Identify which cell holds the provided text, then report its (x, y) central coordinate. 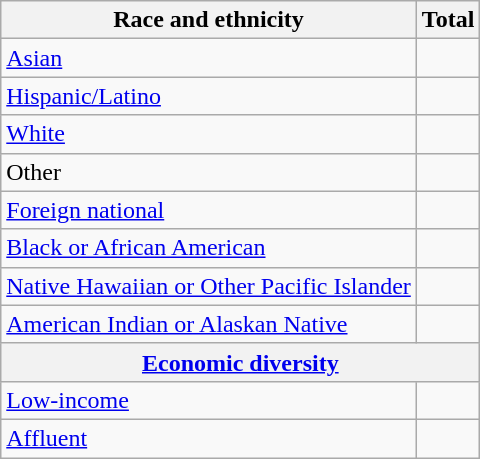
Total (448, 20)
Hispanic/Latino (209, 96)
White (209, 134)
Other (209, 172)
Foreign national (209, 210)
American Indian or Alaskan Native (209, 324)
Affluent (209, 438)
Black or African American (209, 248)
Asian (209, 58)
Native Hawaiian or Other Pacific Islander (209, 286)
Economic diversity (240, 362)
Race and ethnicity (209, 20)
Low-income (209, 400)
